Identify which cell holds the provided text, then report its [x, y] central coordinate. 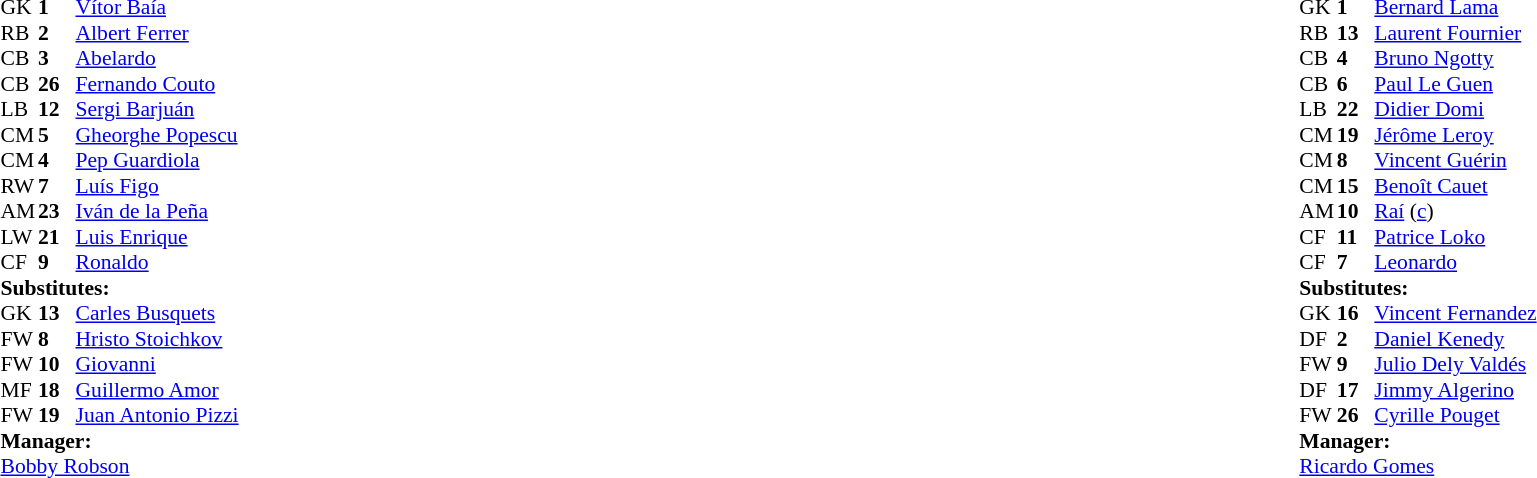
Guillermo Amor [158, 390]
Fernando Couto [158, 84]
23 [57, 211]
16 [1356, 313]
Luis Enrique [158, 237]
Gheorghe Popescu [158, 135]
Patrice Loko [1455, 237]
Didier Domi [1455, 109]
Vincent Guérin [1455, 161]
Hristo Stoichkov [158, 339]
Sergi Barjuán [158, 109]
Iván de la Peña [158, 211]
Raí (c) [1455, 211]
Vincent Fernandez [1455, 313]
18 [57, 390]
Cyrille Pouget [1455, 415]
Ronaldo [158, 263]
5 [57, 135]
11 [1356, 237]
Carles Busquets [158, 313]
Laurent Fournier [1455, 33]
Benoît Cauet [1455, 186]
Leonardo [1455, 263]
Bruno Ngotty [1455, 59]
Juan Antonio Pizzi [158, 415]
Jérôme Leroy [1455, 135]
Pep Guardiola [158, 161]
12 [57, 109]
LW [19, 237]
RW [19, 186]
Paul Le Guen [1455, 84]
Luís Figo [158, 186]
6 [1356, 84]
Giovanni [158, 365]
17 [1356, 390]
15 [1356, 186]
22 [1356, 109]
Julio Dely Valdés [1455, 365]
MF [19, 390]
Abelardo [158, 59]
3 [57, 59]
21 [57, 237]
Albert Ferrer [158, 33]
Daniel Kenedy [1455, 339]
Jimmy Algerino [1455, 390]
